Output the [X, Y] coordinate of the center of the cell containing the given text.  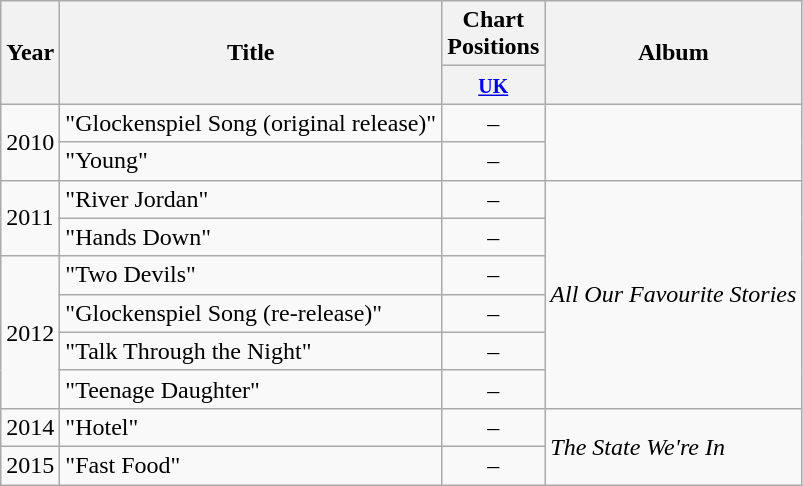
"Glockenspiel Song (re-release)" [251, 313]
The State We're In [674, 446]
UK [494, 85]
"River Jordan" [251, 199]
All Our Favourite Stories [674, 294]
"Glockenspiel Song (original release)" [251, 123]
"Two Devils" [251, 275]
2012 [30, 332]
"Teenage Daughter" [251, 389]
2011 [30, 218]
"Fast Food" [251, 465]
"Hotel" [251, 427]
2014 [30, 427]
Chart Positions [494, 34]
Year [30, 52]
Title [251, 52]
"Hands Down" [251, 237]
"Talk Through the Night" [251, 351]
2010 [30, 142]
Album [674, 52]
2015 [30, 465]
"Young" [251, 161]
